Locate the cell with the specified text and output its (X, Y) center coordinate. 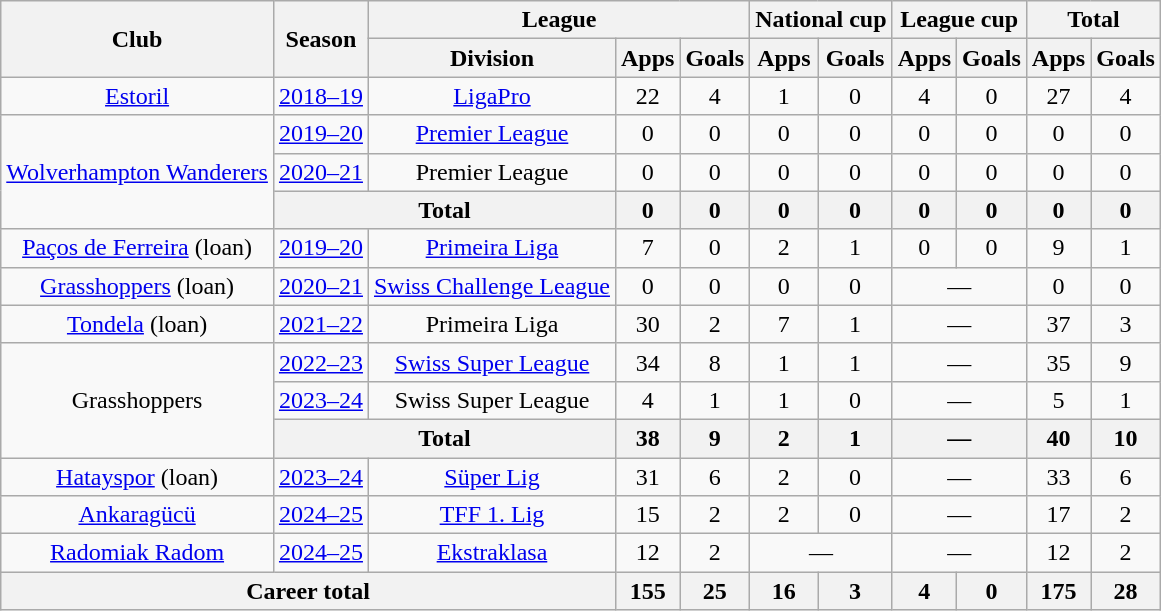
35 (1058, 362)
8 (715, 362)
Paços de Ferreira (loan) (138, 248)
25 (715, 591)
Hatayspor (loan) (138, 477)
LigaPro (492, 96)
2022–23 (320, 362)
175 (1058, 591)
Swiss Challenge League (492, 286)
Ekstraklasa (492, 553)
Wolverhampton Wanderers (138, 172)
2018–19 (320, 96)
30 (647, 324)
10 (1126, 438)
155 (647, 591)
Career total (308, 591)
17 (1058, 515)
Grasshoppers (138, 400)
37 (1058, 324)
28 (1126, 591)
Süper Lig (492, 477)
Division (492, 58)
League cup (959, 20)
34 (647, 362)
Radomiak Radom (138, 553)
Club (138, 39)
Season (320, 39)
15 (647, 515)
Ankaragücü (138, 515)
27 (1058, 96)
2021–22 (320, 324)
22 (647, 96)
Tondela (loan) (138, 324)
5 (1058, 400)
31 (647, 477)
16 (784, 591)
League (558, 20)
National cup (821, 20)
38 (647, 438)
33 (1058, 477)
TFF 1. Lig (492, 515)
Estoril (138, 96)
Grasshoppers (loan) (138, 286)
40 (1058, 438)
